Find where the given text appears and provide that cell's center as (X, Y) coordinate. 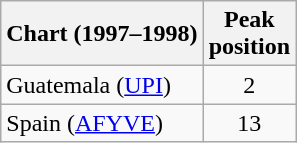
2 (249, 85)
Peakposition (249, 34)
13 (249, 123)
Chart (1997–1998) (102, 34)
Spain (AFYVE) (102, 123)
Guatemala (UPI) (102, 85)
